Search for the cell housing the specified text and yield its [X, Y] center coordinate. 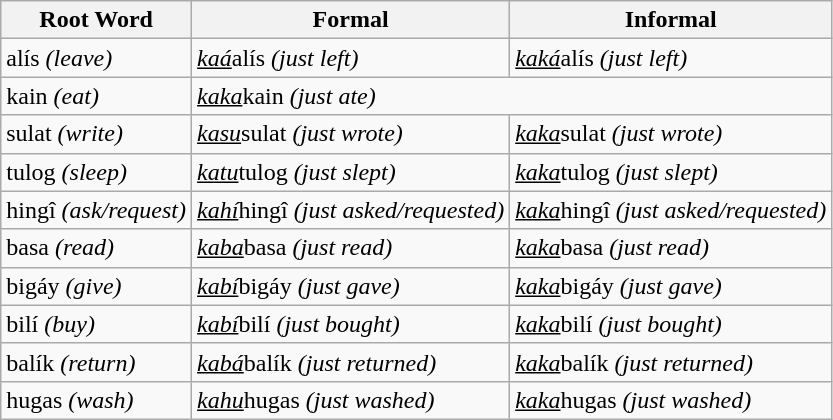
kabábalík (just returned) [351, 362]
kakabilí (just bought) [671, 324]
kain (eat) [96, 96]
kababasa (just read) [351, 248]
kakáalís (just left) [671, 58]
hugas (wash) [96, 400]
kahíhingî (just asked/requested) [351, 210]
kasusulat (just wrote) [351, 134]
Formal [351, 20]
kakahingî (just asked/requested) [671, 210]
kakasulat (just wrote) [671, 134]
kakabasa (just read) [671, 248]
balík (return) [96, 362]
kakatulog (just slept) [671, 172]
hingî (ask/request) [96, 210]
kabíbilí (just bought) [351, 324]
alís (leave) [96, 58]
bigáy (give) [96, 286]
tulog (sleep) [96, 172]
kakabalík (just returned) [671, 362]
kabíbigáy (just gave) [351, 286]
basa (read) [96, 248]
Informal [671, 20]
kahuhugas (just washed) [351, 400]
Root Word [96, 20]
bilí (buy) [96, 324]
kakabigáy (just gave) [671, 286]
kakakain (just ate) [512, 96]
kakahugas (just washed) [671, 400]
katutulog (just slept) [351, 172]
kaáalís (just left) [351, 58]
sulat (write) [96, 134]
